Extract the (X, Y) coordinate from the center of the cell holding the provided text.  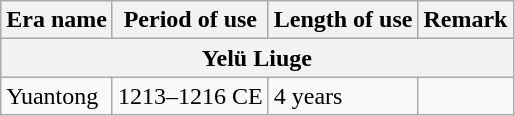
1213–1216 CE (190, 96)
Period of use (190, 20)
Length of use (343, 20)
4 years (343, 96)
Yuantong (57, 96)
Remark (466, 20)
Yelü Liuge (257, 58)
Era name (57, 20)
